Pinpoint the cell where the given text exists, returning its (x, y) midpoint coordinate. 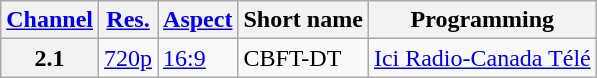
Res. (128, 20)
CBFT-DT (303, 58)
Ici Radio-Canada Télé (482, 58)
Channel (50, 20)
Aspect (198, 20)
16:9 (198, 58)
2.1 (50, 58)
Programming (482, 20)
Short name (303, 20)
720p (128, 58)
